For the text-containing cell, return its midpoint in (X, Y) coordinate format. 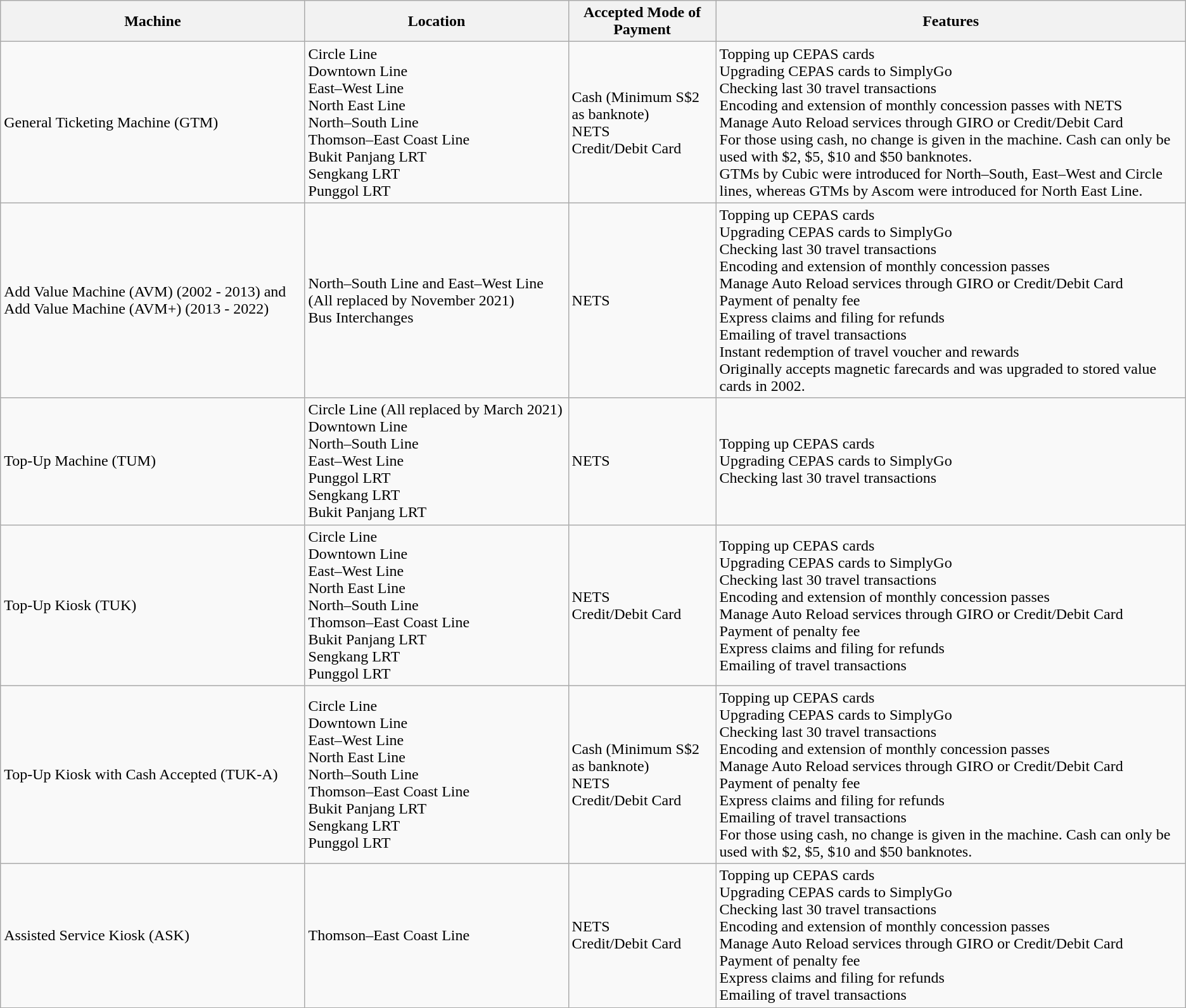
Topping up CEPAS cardsUpgrading CEPAS cards to SimplyGoChecking last 30 travel transactions (950, 461)
Thomson–East Coast Line (437, 935)
Circle Line (All replaced by March 2021)Downtown LineNorth–South LineEast–West LinePunggol LRTSengkang LRTBukit Panjang LRT (437, 461)
Add Value Machine (AVM) (2002 - 2013) and Add Value Machine (AVM+) (2013 - 2022) (153, 300)
Top-Up Kiosk (TUK) (153, 605)
Assisted Service Kiosk (ASK) (153, 935)
Features (950, 22)
Machine (153, 22)
General Ticketing Machine (GTM) (153, 122)
Location (437, 22)
Accepted Mode of Payment (642, 22)
Top-Up Machine (TUM) (153, 461)
Top-Up Kiosk with Cash Accepted (TUK-A) (153, 774)
North–South Line and East–West Line (All replaced by November 2021)Bus Interchanges (437, 300)
